Extract the (x, y) coordinate from the center of the cell holding the provided text.  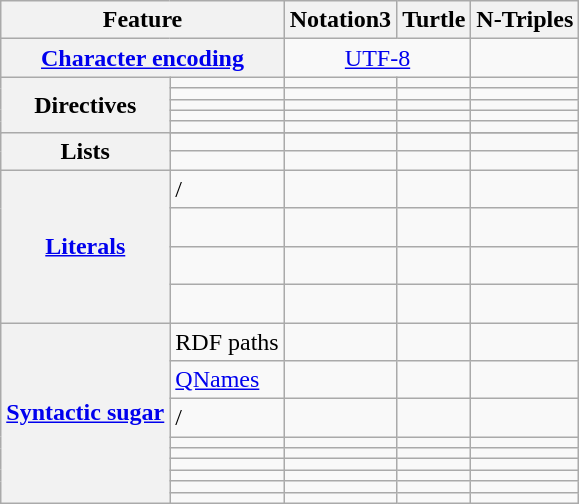
Feature (142, 20)
RDF paths (227, 341)
N-Triples (525, 20)
Syntactic sugar (86, 412)
Literals (86, 246)
Directives (86, 104)
Character encoding (142, 58)
Notation3 (340, 20)
QNames (227, 380)
UTF-8 (378, 58)
Turtle (434, 20)
Lists (86, 151)
